Return the (x, y) coordinate for the center point of the cell that contains the specified text.  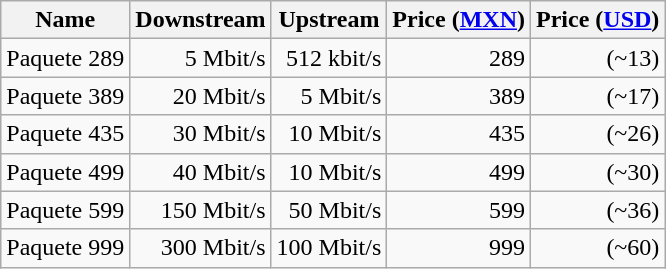
435 (459, 134)
Paquete 435 (66, 134)
Paquete 599 (66, 210)
50 Mbit/s (329, 210)
499 (459, 172)
(~26) (598, 134)
Paquete 289 (66, 58)
Price (USD) (598, 20)
(~30) (598, 172)
289 (459, 58)
(~13) (598, 58)
20 Mbit/s (200, 96)
Paquete 999 (66, 248)
999 (459, 248)
599 (459, 210)
512 kbit/s (329, 58)
(~36) (598, 210)
Price (MXN) (459, 20)
(~17) (598, 96)
300 Mbit/s (200, 248)
100 Mbit/s (329, 248)
Downstream (200, 20)
Paquete 389 (66, 96)
150 Mbit/s (200, 210)
389 (459, 96)
Upstream (329, 20)
30 Mbit/s (200, 134)
Name (66, 20)
(~60) (598, 248)
Paquete 499 (66, 172)
40 Mbit/s (200, 172)
